Return the [X, Y] coordinate for the center point of the cell that contains the specified text.  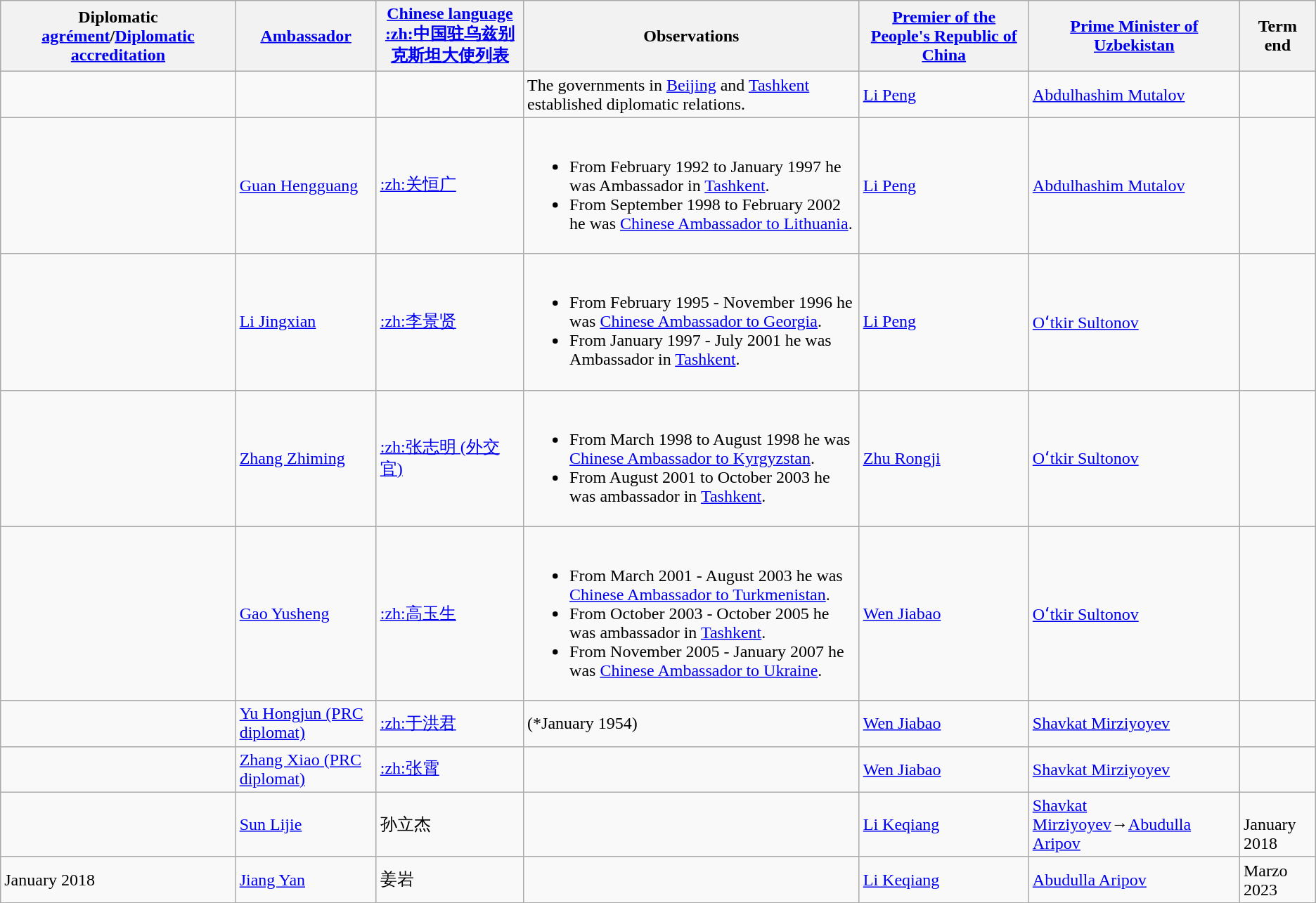
Zhang Xiao (PRC diplomat) [306, 769]
Term end [1277, 37]
Abudulla Aripov [1134, 880]
:zh:张志明 (外交官) [450, 458]
Zhang Zhiming [306, 458]
:zh:高玉生 [450, 613]
Chinese language:zh:中国驻乌兹别克斯坦大使列表 [450, 37]
Premier of the People's Republic of China [943, 37]
Prime Minister of Uzbekistan [1134, 37]
:zh:于洪君 [450, 724]
Ambassador [306, 37]
Diplomatic agrément/Diplomatic accreditation [118, 37]
Shavkat Mirziyoyev→Abudulla Aripov [1134, 824]
From February 1992 to January 1997 he was Ambassador in Tashkent.From September 1998 to February 2002 he was Chinese Ambassador to Lithuania. [692, 186]
Li Jingxian [306, 322]
Marzo 2023 [1277, 880]
:zh:关恒广 [450, 186]
(*January 1954) [692, 724]
From March 1998 to August 1998 he was Chinese Ambassador to Kyrgyzstan.From August 2001 to October 2003 he was ambassador in Tashkent. [692, 458]
孙立杰 [450, 824]
From February 1995 - November 1996 he was Chinese Ambassador to Georgia.From January 1997 - July 2001 he was Ambassador in Tashkent. [692, 322]
Yu Hongjun (PRC diplomat) [306, 724]
Zhu Rongji [943, 458]
Sun Lijie [306, 824]
姜岩 [450, 880]
Jiang Yan [306, 880]
Gao Yusheng [306, 613]
Guan Hengguang [306, 186]
:zh:李景贤 [450, 322]
The governments in Beijing and Tashkent established diplomatic relations. [692, 94]
Observations [692, 37]
:zh:张霄 [450, 769]
